Detect which cell encompasses the target text, then output its (X, Y) center coordinate. 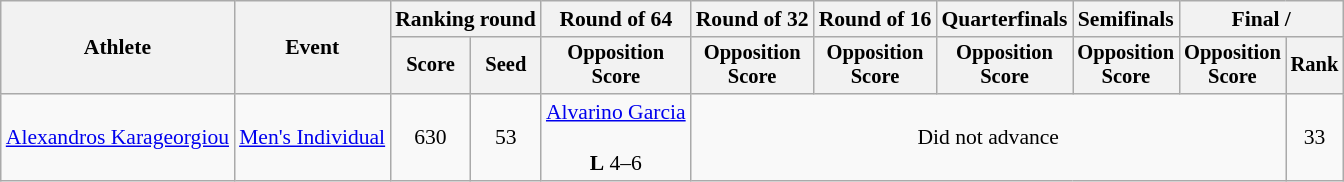
Semifinals (1126, 19)
33 (1315, 138)
Alexandros Karageorgiou (118, 138)
Men's Individual (312, 138)
Round of 64 (616, 19)
Quarterfinals (1004, 19)
Rank (1315, 66)
Seed (506, 66)
Did not advance (988, 138)
Round of 32 (752, 19)
Athlete (118, 48)
Event (312, 48)
Round of 16 (876, 19)
Score (430, 66)
Alvarino GarciaL 4–6 (616, 138)
630 (430, 138)
Final / (1261, 19)
53 (506, 138)
Ranking round (466, 19)
